Return the [X, Y] coordinate for the center point of the cell that contains the specified text.  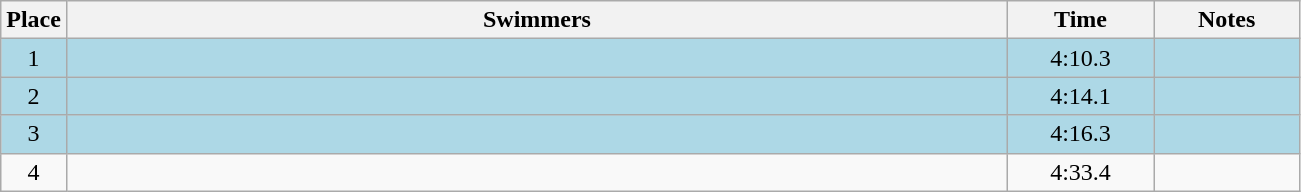
1 [34, 58]
4:16.3 [1081, 134]
Time [1081, 20]
Notes [1227, 20]
4 [34, 172]
3 [34, 134]
2 [34, 96]
Swimmers [536, 20]
4:33.4 [1081, 172]
4:14.1 [1081, 96]
4:10.3 [1081, 58]
Place [34, 20]
